Provide the (X, Y) coordinate of the cell's center where the given text is located.  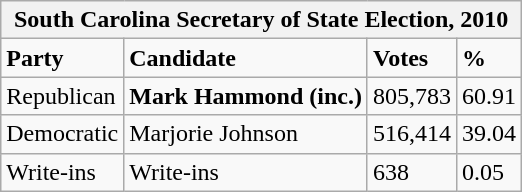
Votes (412, 58)
Republican (62, 96)
39.04 (490, 134)
805,783 (412, 96)
% (490, 58)
516,414 (412, 134)
60.91 (490, 96)
638 (412, 172)
Democratic (62, 134)
0.05 (490, 172)
Candidate (246, 58)
South Carolina Secretary of State Election, 2010 (262, 20)
Party (62, 58)
Mark Hammond (inc.) (246, 96)
Marjorie Johnson (246, 134)
